For the text-containing cell, return its midpoint in [x, y] coordinate format. 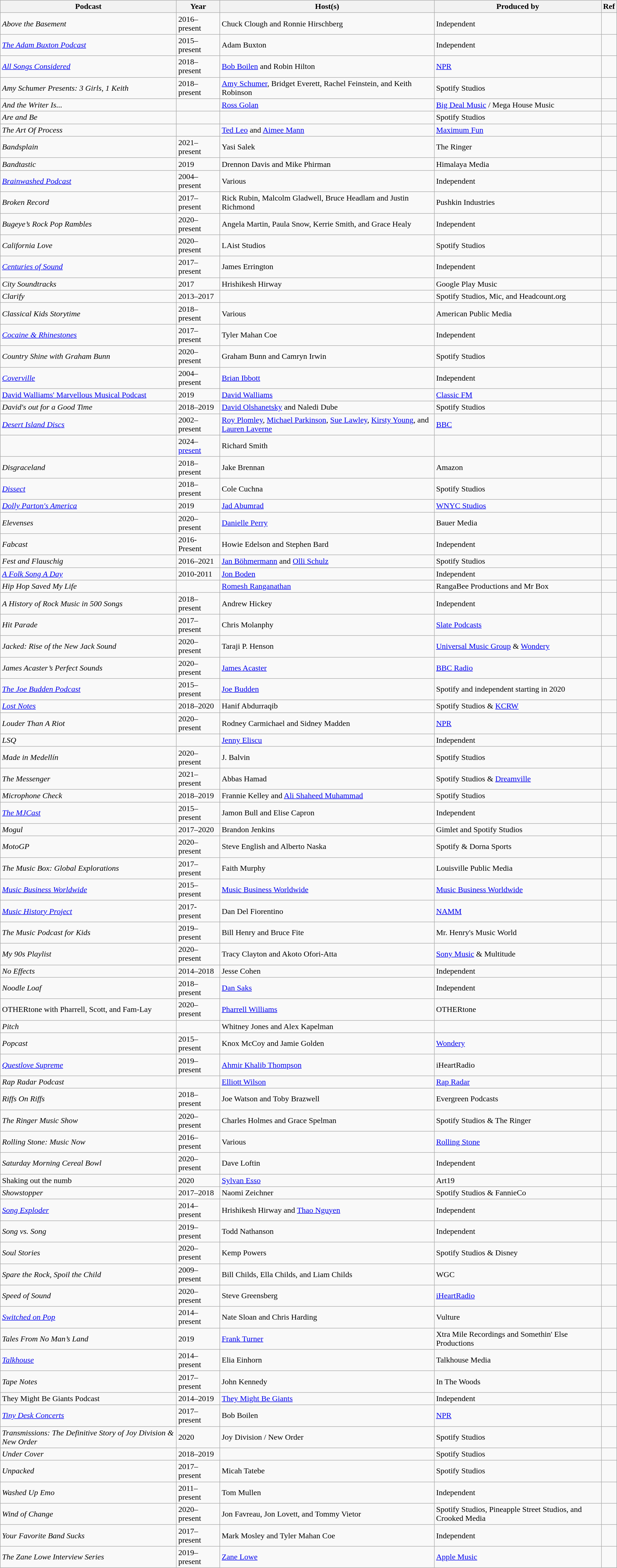
Xtra Mile Recordings and Somethin' Else Productions [518, 1338]
In The Woods [518, 1381]
Unpacked [88, 1471]
Charles Holmes and Grace Spelman [327, 1120]
Andrew Hickey [327, 604]
Rodney Carmichael and Sidney Madden [327, 723]
LAist Studios [327, 245]
Chris Molanphy [327, 625]
Hrishikesh Hirway and Thao Nguyen [327, 1210]
Adam Buxton [327, 45]
2017 [198, 284]
Rolling Stone [518, 1142]
Brandon Jenkins [327, 830]
BBC Radio [518, 668]
Tracy Clayton and Akoto Ofori-Atta [327, 954]
The Ringer Music Show [88, 1120]
Danielle Perry [327, 522]
Spotify & Dorna Sports [518, 847]
Maximum Fun [518, 130]
Disgraceland [88, 467]
David's out for a Good Time [88, 407]
They Might Be Giants Podcast [88, 1398]
Pharrell Williams [327, 1009]
Bob Boilen and Robin Hilton [327, 67]
Universal Music Group & Wondery [518, 646]
Country Shine with Graham Bunn [88, 356]
Jesse Cohen [327, 971]
Produced by [518, 7]
Lost Notes [88, 706]
David Walliams' Marvellous Musical Podcast [88, 395]
Tyler Mahan Coe [327, 335]
Joe Watson and Toby Brazwell [327, 1099]
Amy Schumer Presents: 3 Girls, 1 Keith [88, 88]
Amy Schumer, Bridget Everett, Rachel Feinstein, and Keith Robinson [327, 88]
Frank Turner [327, 1338]
Spotify and independent starting in 2020 [518, 689]
Jacked: Rise of the New Jack Sound [88, 646]
Zane Lowe [327, 1557]
Wind of Change [88, 1514]
Steve English and Alberto Naska [327, 847]
Angela Martin, Paula Snow, Kerrie Smith, and Grace Healy [327, 224]
Your Favorite Band Sucks [88, 1536]
Joy Division / New Order [327, 1437]
Fabcast [88, 544]
Soul Stories [88, 1253]
All Songs Considered [88, 67]
The Zane Lowe Interview Series [88, 1557]
Centuries of Sound [88, 267]
Bauer Media [518, 522]
Made in Medellín [88, 757]
No Effects [88, 971]
Joe Budden [327, 689]
Rap Radar Podcast [88, 1082]
Tiny Desk Concerts [88, 1416]
Music History Project [88, 911]
Spotify Studios, Pineapple Street Studios, and Crooked Media [518, 1514]
Tape Notes [88, 1381]
Mogul [88, 830]
Brian Ibbott [327, 378]
Dan Saks [327, 988]
Micah Tatebe [327, 1471]
Google Play Music [518, 284]
Pushkin Industries [518, 203]
NAMM [518, 911]
Hrishikesh Hirway [327, 284]
Hanif Abdurraqib [327, 706]
2024–present [198, 446]
WNYC Studios [518, 506]
Faith Murphy [327, 868]
Amazon [518, 467]
Clarify [88, 297]
Romesh Ranganathan [327, 586]
Nate Sloan and Chris Harding [327, 1317]
The Ringer [518, 147]
The Art Of Process [88, 130]
Wondery [518, 1044]
The Music Podcast for Kids [88, 933]
Jad Abumrad [327, 506]
MotoGP [88, 847]
Himalaya Media [518, 164]
Ted Leo and Aimee Mann [327, 130]
Speed of Sound [88, 1296]
And the Writer Is... [88, 105]
Gimlet and Spotify Studios [518, 830]
Elevenses [88, 522]
Evergreen Podcasts [518, 1099]
Jon Favreau, Jon Lovett, and Tommy Vietor [327, 1514]
My 90s Playlist [88, 954]
Taraji P. Henson [327, 646]
Ross Golan [327, 105]
Dan Del Fiorentino [327, 911]
A History of Rock Music in 500 Songs [88, 604]
David Olshanetsky and Naledi Dube [327, 407]
Knox McCoy and Jamie Golden [327, 1044]
Hit Parade [88, 625]
Kemp Powers [327, 1253]
John Kennedy [327, 1381]
2021–present [198, 778]
RangaBee Productions and Mr Box [518, 586]
Sylvan Esso [327, 1180]
Rolling Stone: Music Now [88, 1142]
2013–2017 [198, 297]
2017–2020 [198, 830]
Howie Edelson and Stephen Bard [327, 544]
Bugeye’s Rock Pop Rambles [88, 224]
The Adam Buxton Podcast [88, 45]
Spotify Studios & The Ringer [518, 1120]
Graham Bunn and Camryn Irwin [327, 356]
They Might Be Giants [327, 1398]
Saturday Morning Cereal Bowl [88, 1164]
Whitney Jones and Alex Kapelman [327, 1026]
Spare the Rock, Spoil the Child [88, 1274]
California Love [88, 245]
Broken Record [88, 203]
Showstopper [88, 1193]
Spotify Studios & Disney [518, 1253]
J. Balvin [327, 757]
Bandsplain [88, 147]
Dave Loftin [327, 1164]
Jake Brennan [327, 467]
Richard Smith [327, 446]
2017-present [198, 911]
Chuck Clough and Ronnie Hirschberg [327, 24]
Art19 [518, 1180]
2014–2019 [198, 1398]
Apple Music [518, 1557]
Big Deal Music / Mega House Music [518, 105]
The Joe Budden Podcast [88, 689]
Drennon Davis and Mike Phirman [327, 164]
Vulture [518, 1317]
James Acaster [327, 668]
2009–present [198, 1274]
Todd Nathanson [327, 1232]
Louder Than A Riot [88, 723]
Jan Böhmermann and Olli Schulz [327, 561]
Tales From No Man’s Land [88, 1338]
A Folk Song A Day [88, 574]
Washed Up Emo [88, 1493]
Cocaine & Rhinestones [88, 335]
2011–present [198, 1493]
Bill Childs, Ella Childs, and Liam Childs [327, 1274]
Host(s) [327, 7]
Riffs On Riffs [88, 1099]
Above the Basement [88, 24]
The MJCast [88, 813]
Song Exploder [88, 1210]
Talkhouse [88, 1360]
LSQ [88, 740]
Microphone Check [88, 796]
Year [198, 7]
Desert Island Discs [88, 424]
Elliott Wilson [327, 1082]
Are and Be [88, 117]
Naomi Zeichner [327, 1193]
Coverville [88, 378]
Noodle Loaf [88, 988]
Rap Radar [518, 1082]
James Acaster’s Perfect Sounds [88, 668]
Brainwashed Podcast [88, 181]
Ref [609, 7]
OTHERtone with Pharrell, Scott, and Fam-Lay [88, 1009]
Tom Mullen [327, 1493]
Rick Rubin, Malcolm Gladwell, Bruce Headlam and Justin Richmond [327, 203]
2002–present [198, 424]
Classical Kids Storytime [88, 313]
The Music Box: Global Explorations [88, 868]
OTHERtone [518, 1009]
Jon Boden [327, 574]
Mr. Henry's Music World [518, 933]
Podcast [88, 7]
Under Cover [88, 1454]
Transmissions: The Definitive Story of Joy Division & New Order [88, 1437]
Talkhouse Media [518, 1360]
American Public Media [518, 313]
Sony Music & Multitude [518, 954]
Slate Podcasts [518, 625]
Cole Cuchna [327, 489]
Spotify Studios & Dreamville [518, 778]
WGC [518, 1274]
2016–2021 [198, 561]
Hip Hop Saved My Life [88, 586]
Jamon Bull and Elise Capron [327, 813]
2018–2020 [198, 706]
Bill Henry and Bruce Fite [327, 933]
Ahmir Khalib Thompson [327, 1065]
Popcast [88, 1044]
Dissect [88, 489]
2017–2018 [198, 1193]
2021– present [198, 147]
The Messenger [88, 778]
BBC [518, 424]
Mark Mosley and Tyler Mahan Coe [327, 1536]
2010-2011 [198, 574]
2016-Present [198, 544]
Classic FM [518, 395]
Elia Einhorn [327, 1360]
Frannie Kelley and Ali Shaheed Muhammad [327, 796]
Questlove Supreme [88, 1065]
Louisville Public Media [518, 868]
Switched on Pop [88, 1317]
Abbas Hamad [327, 778]
Fest and Flauschig [88, 561]
Dolly Parton's America [88, 506]
Song vs. Song [88, 1232]
Spotify Studios & FannieCo [518, 1193]
Spotify Studios, Mic, and Headcount.org [518, 297]
Roy Plomley, Michael Parkinson, Sue Lawley, Kirsty Young, and Lauren Laverne [327, 424]
Bandtastic [88, 164]
Bob Boilen [327, 1416]
David Walliams [327, 395]
Jenny Eliscu [327, 740]
Spotify Studios & KCRW [518, 706]
City Soundtracks [88, 284]
Pitch [88, 1026]
2014–2018 [198, 971]
Yasi Salek [327, 147]
James Errington [327, 267]
Shaking out the numb [88, 1180]
Steve Greensberg [327, 1296]
